Return the (X, Y) coordinate for the center point of the cell that contains the specified text.  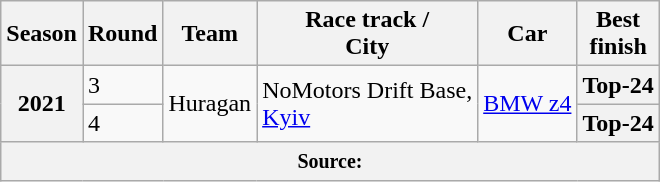
4 (122, 123)
Source: (330, 161)
Team (210, 34)
3 (122, 85)
Car (528, 34)
2021 (42, 104)
Bestfinish (618, 34)
Round (122, 34)
Race track /City (368, 34)
NoMotors Drift Base,Kyiv (368, 104)
Huragan (210, 104)
Season (42, 34)
BMW z4 (528, 104)
